Output the [X, Y] coordinate of the center of the cell containing the given text.  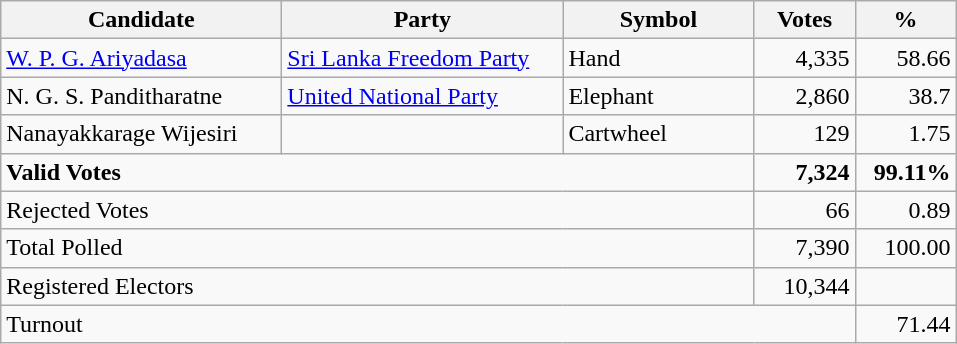
W. P. G. Ariyadasa [142, 58]
0.89 [906, 210]
1.75 [906, 134]
7,324 [804, 172]
Cartwheel [658, 134]
7,390 [804, 248]
Turnout [428, 324]
Party [422, 20]
58.66 [906, 58]
Nanayakkarage Wijesiri [142, 134]
Valid Votes [378, 172]
100.00 [906, 248]
99.11% [906, 172]
38.7 [906, 96]
Total Polled [378, 248]
71.44 [906, 324]
% [906, 20]
Registered Electors [378, 286]
4,335 [804, 58]
N. G. S. Panditharatne [142, 96]
Votes [804, 20]
66 [804, 210]
2,860 [804, 96]
Hand [658, 58]
Candidate [142, 20]
10,344 [804, 286]
Elephant [658, 96]
Sri Lanka Freedom Party [422, 58]
Rejected Votes [378, 210]
United National Party [422, 96]
129 [804, 134]
Symbol [658, 20]
